Pinpoint the cell where the given text exists, returning its [X, Y] midpoint coordinate. 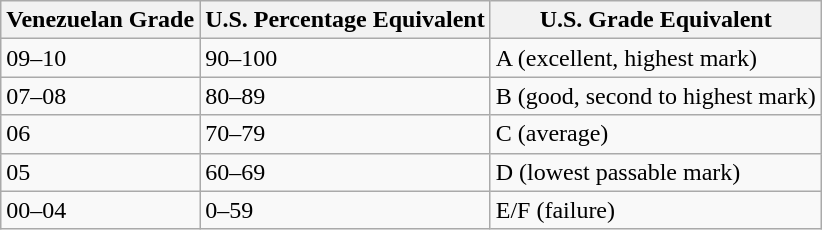
0–59 [346, 210]
07–08 [100, 96]
80–89 [346, 96]
60–69 [346, 172]
C (average) [656, 134]
09–10 [100, 58]
D (lowest passable mark) [656, 172]
70–79 [346, 134]
B (good, second to highest mark) [656, 96]
06 [100, 134]
90–100 [346, 58]
00–04 [100, 210]
05 [100, 172]
U.S. Percentage Equivalent [346, 20]
Venezuelan Grade [100, 20]
A (excellent, highest mark) [656, 58]
E/F (failure) [656, 210]
U.S. Grade Equivalent [656, 20]
